Provide the (X, Y) coordinate of the cell's center where the given text is located.  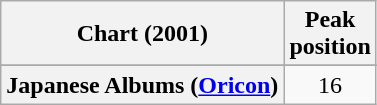
16 (330, 85)
Chart (2001) (142, 34)
Japanese Albums (Oricon) (142, 85)
Peakposition (330, 34)
